Extract the (X, Y) coordinate from the center of the cell holding the provided text.  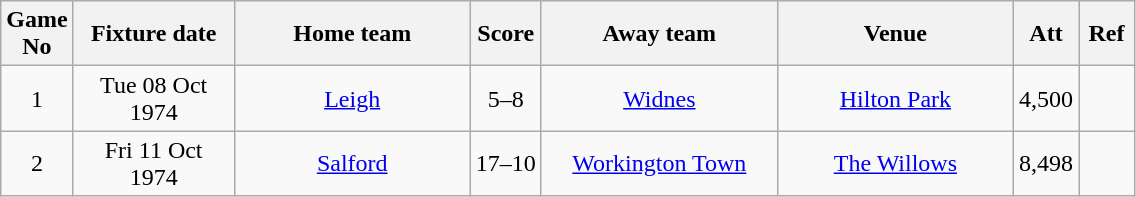
1 (37, 98)
The Willows (895, 164)
Tue 08 Oct 1974 (154, 98)
Venue (895, 34)
Fixture date (154, 34)
Score (506, 34)
Hilton Park (895, 98)
8,498 (1046, 164)
Att (1046, 34)
5–8 (506, 98)
Widnes (659, 98)
Workington Town (659, 164)
4,500 (1046, 98)
Ref (1106, 34)
Salford (352, 164)
Away team (659, 34)
Leigh (352, 98)
Home team (352, 34)
Fri 11 Oct 1974 (154, 164)
Game No (37, 34)
2 (37, 164)
17–10 (506, 164)
